Find where the given text appears and provide that cell's center as (x, y) coordinate. 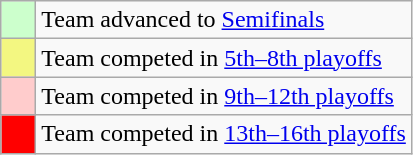
Team competed in 5th–8th playoffs (224, 58)
Team advanced to Semifinals (224, 20)
Team competed in 13th–16th playoffs (224, 134)
Team competed in 9th–12th playoffs (224, 96)
